From the cell containing the given text, extract its center point as (x, y) coordinate. 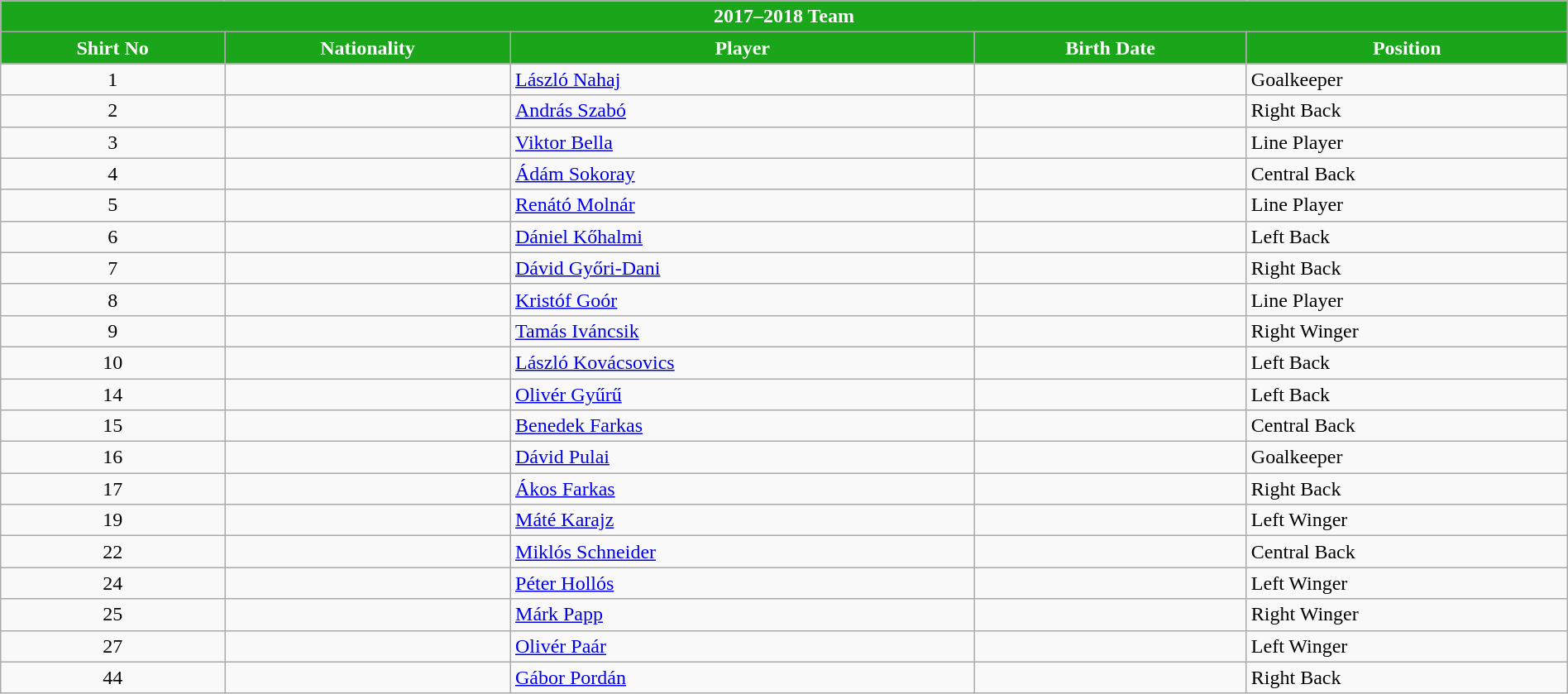
9 (112, 331)
Shirt No (112, 48)
Birth Date (1110, 48)
16 (112, 457)
Péter Hollós (743, 583)
17 (112, 489)
Máté Karajz (743, 520)
1 (112, 79)
5 (112, 205)
András Szabó (743, 111)
Ádám Sokoray (743, 174)
4 (112, 174)
Tamás Iváncsik (743, 331)
15 (112, 426)
Renátó Molnár (743, 205)
Dániel Kőhalmi (743, 237)
2017–2018 Team (784, 17)
3 (112, 142)
Player (743, 48)
Márk Papp (743, 615)
2 (112, 111)
27 (112, 646)
Viktor Bella (743, 142)
8 (112, 299)
Kristóf Goór (743, 299)
Olivér Gyűrű (743, 395)
Gábor Pordán (743, 677)
19 (112, 520)
7 (112, 268)
László Kovácsovics (743, 362)
44 (112, 677)
10 (112, 362)
14 (112, 395)
Miklós Schneider (743, 552)
6 (112, 237)
Ákos Farkas (743, 489)
Benedek Farkas (743, 426)
24 (112, 583)
Dávid Pulai (743, 457)
Dávid Győri-Dani (743, 268)
László Nahaj (743, 79)
22 (112, 552)
Nationality (368, 48)
Olivér Paár (743, 646)
25 (112, 615)
Position (1407, 48)
